Return the (X, Y) coordinate for the center point of the cell that contains the specified text.  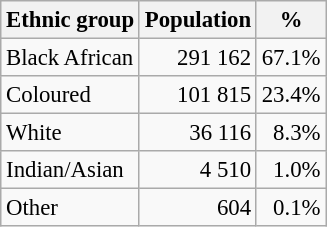
23.4% (290, 95)
Coloured (70, 95)
% (290, 20)
Indian/Asian (70, 170)
Population (198, 20)
101 815 (198, 95)
Other (70, 208)
Ethnic group (70, 20)
4 510 (198, 170)
604 (198, 208)
291 162 (198, 58)
0.1% (290, 208)
White (70, 133)
36 116 (198, 133)
Black African (70, 58)
67.1% (290, 58)
8.3% (290, 133)
1.0% (290, 170)
